Capture the cell that displays the provided text and extract its [X, Y] central coordinate. 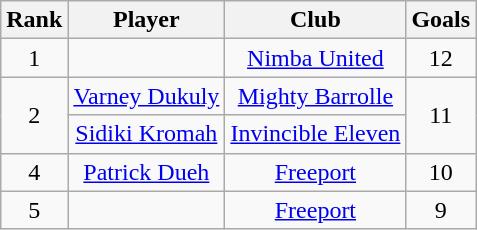
Varney Dukuly [146, 96]
10 [441, 172]
Mighty Barrolle [316, 96]
12 [441, 58]
Goals [441, 20]
5 [34, 210]
Club [316, 20]
Rank [34, 20]
Patrick Dueh [146, 172]
Sidiki Kromah [146, 134]
Nimba United [316, 58]
Player [146, 20]
1 [34, 58]
Invincible Eleven [316, 134]
9 [441, 210]
4 [34, 172]
11 [441, 115]
2 [34, 115]
